Find where the given text appears and provide that cell's center as (x, y) coordinate. 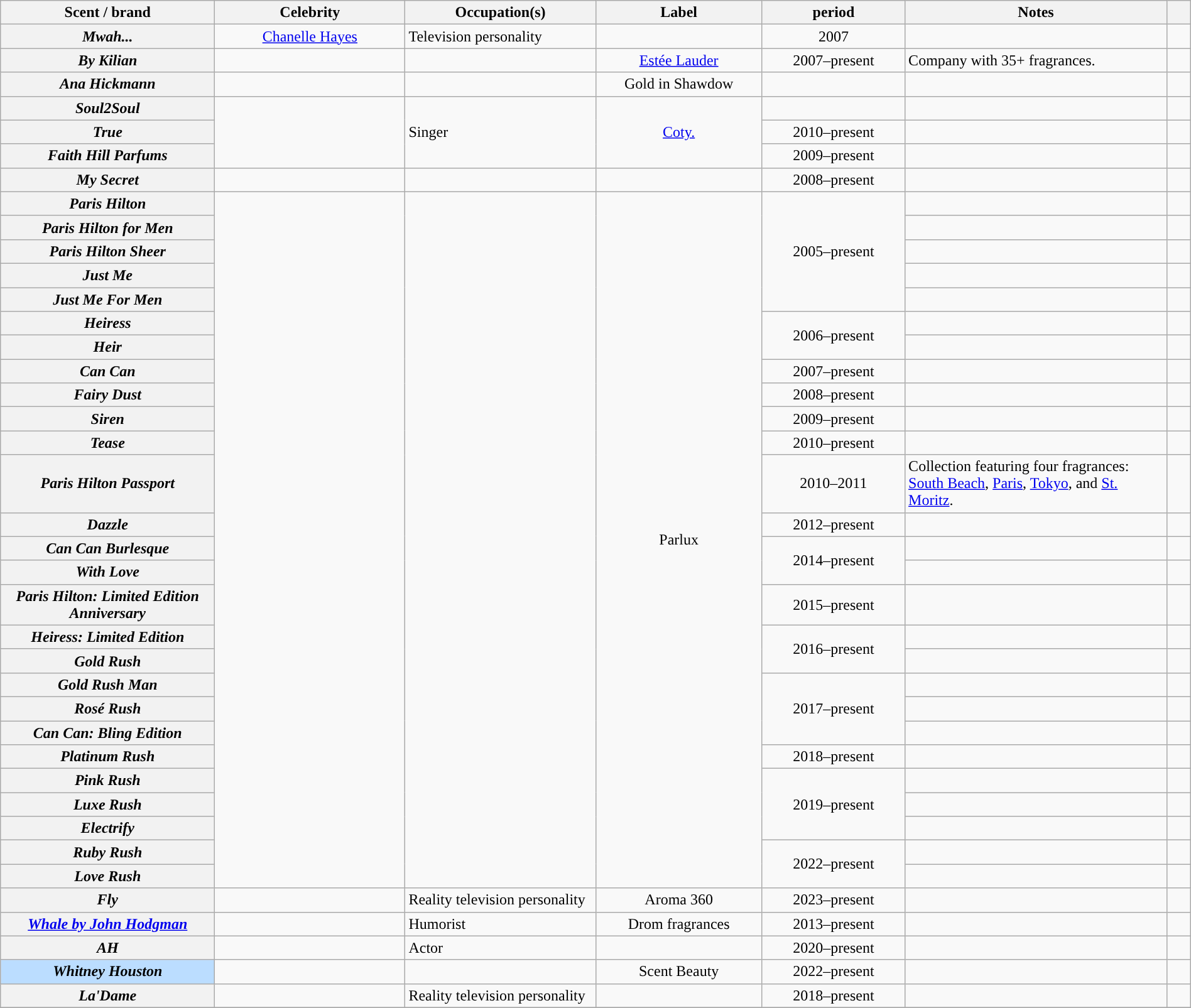
Heiress (108, 323)
Mwah... (108, 36)
True (108, 132)
2015–present (833, 604)
Rosé Rush (108, 708)
Whitney Houston (108, 972)
Paris Hilton Passport (108, 484)
Love Rush (108, 876)
Parlux (678, 540)
2020–present (833, 948)
Label (678, 13)
My Secret (108, 180)
Singer (500, 132)
Occupation(s) (500, 13)
2019–present (833, 805)
2012–present (833, 524)
Luxe Rush (108, 805)
2014–present (833, 560)
By Kilian (108, 60)
Siren (108, 419)
Estée Lauder (678, 60)
2007 (833, 36)
period (833, 13)
Can Can: Bling Edition (108, 733)
Aroma 360 (678, 900)
Drom fragrances (678, 924)
AH (108, 948)
Platinum Rush (108, 757)
Humorist (500, 924)
2013–present (833, 924)
2006–present (833, 335)
Ruby Rush (108, 852)
Fly (108, 900)
Can Can Burlesque (108, 548)
Chanelle Hayes (310, 36)
Heiress: Limited Edition (108, 637)
2010–2011 (833, 484)
La'Dame (108, 995)
Paris Hilton Sheer (108, 251)
Celebrity (310, 13)
With Love (108, 572)
Coty. (678, 132)
Fairy Dust (108, 395)
Scent / brand (108, 13)
2023–present (833, 900)
Gold in Shawdow (678, 84)
Ana Hickmann (108, 84)
Scent Beauty (678, 972)
Television personality (500, 36)
Whale by John Hodgman (108, 924)
2005–present (833, 251)
Electrify (108, 828)
Can Can (108, 371)
Notes (1036, 13)
Soul2Soul (108, 108)
Pink Rush (108, 781)
Faith Hill Parfums (108, 156)
Paris Hilton: Limited Edition Anniversary (108, 604)
Paris Hilton (108, 203)
Tease (108, 443)
Gold Rush Man (108, 685)
Dazzle (108, 524)
2016–present (833, 649)
Just Me (108, 275)
Collection featuring four fragrances: South Beach, Paris, Tokyo, and St. Moritz. (1036, 484)
Gold Rush (108, 661)
Actor (500, 948)
Company with 35+ fragrances. (1036, 60)
Heir (108, 347)
2017–present (833, 708)
Just Me For Men (108, 300)
Paris Hilton for Men (108, 227)
